Locate the cell with the specified text and output its (X, Y) center coordinate. 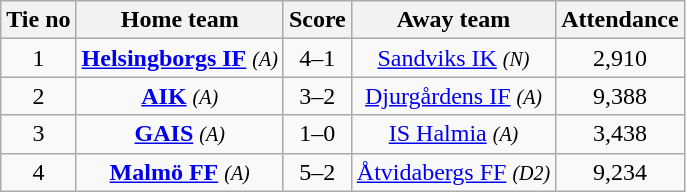
Home team (180, 20)
5–2 (317, 172)
1–0 (317, 134)
Malmö FF (A) (180, 172)
1 (38, 58)
9,388 (620, 96)
Score (317, 20)
GAIS (A) (180, 134)
AIK (A) (180, 96)
3–2 (317, 96)
3,438 (620, 134)
Away team (453, 20)
2 (38, 96)
Helsingborgs IF (A) (180, 58)
4 (38, 172)
Sandviks IK (N) (453, 58)
2,910 (620, 58)
IS Halmia (A) (453, 134)
9,234 (620, 172)
Djurgårdens IF (A) (453, 96)
Attendance (620, 20)
Åtvidabergs FF (D2) (453, 172)
3 (38, 134)
Tie no (38, 20)
4–1 (317, 58)
